Search for the cell housing the specified text and yield its (X, Y) center coordinate. 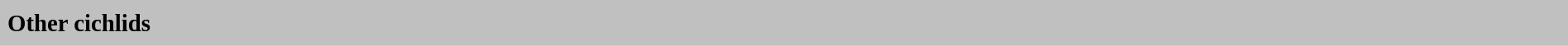
Other cichlids (784, 23)
